Determine the [X, Y] coordinate at the center of the cell enclosing the given text.  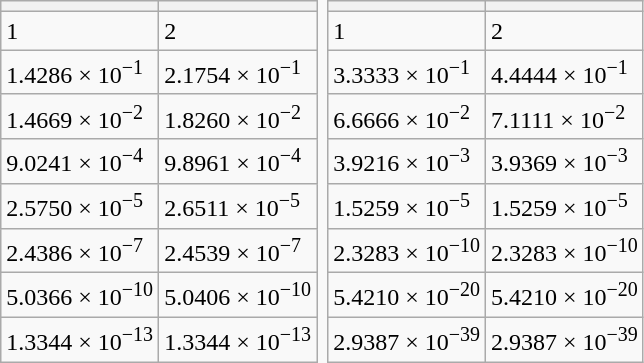
2.4386 × 10−7 [80, 250]
2.1754 × 10−1 [238, 72]
5.0366 × 10−10 [80, 296]
1.8260 × 10−2 [238, 116]
3.9369 × 10−3 [565, 162]
5.0406 × 10−10 [238, 296]
7.1111 × 10−2 [565, 116]
6.6666 × 10−2 [407, 116]
2.6511 × 10−5 [238, 206]
2.5750 × 10−5 [80, 206]
3.9216 × 10−3 [407, 162]
1.4669 × 10−2 [80, 116]
9.8961 × 10−4 [238, 162]
4.4444 × 10−1 [565, 72]
9.0241 × 10−4 [80, 162]
2.4539 × 10−7 [238, 250]
3.3333 × 10−1 [407, 72]
1.4286 × 10−1 [80, 72]
